Return the (X, Y) coordinate for the center point of the cell that contains the specified text.  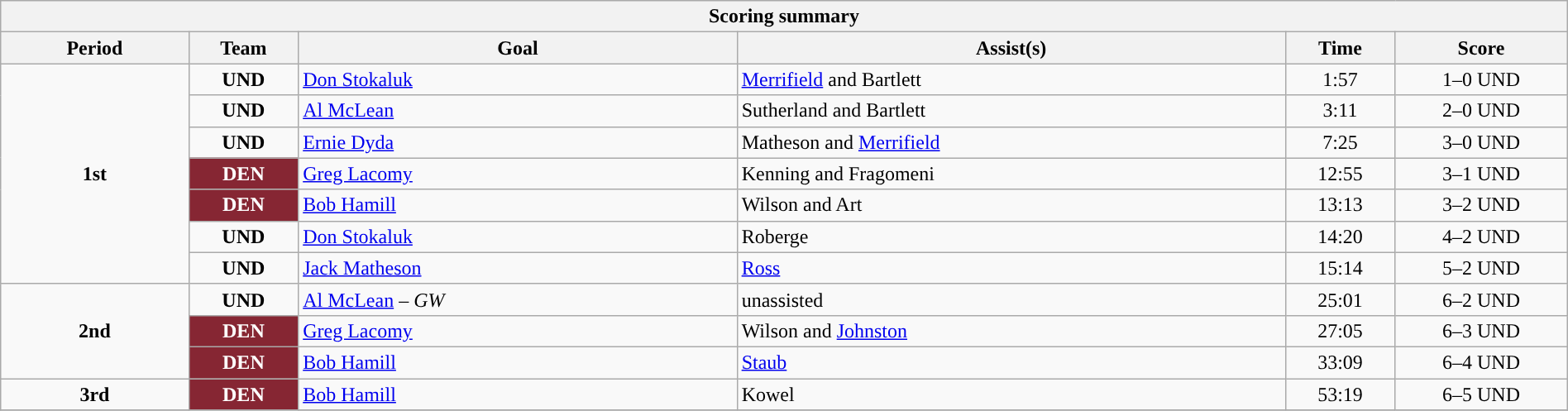
Al McLean – GW (518, 299)
Wilson and Johnston (1011, 331)
Assist(s) (1011, 48)
27:05 (1340, 331)
2–0 UND (1481, 111)
1–0 UND (1481, 79)
33:09 (1340, 362)
14:20 (1340, 237)
Time (1340, 48)
Jack Matheson (518, 268)
Matheson and Merrifield (1011, 142)
4–2 UND (1481, 237)
Merrifield and Bartlett (1011, 79)
Ross (1011, 268)
Roberge (1011, 237)
25:01 (1340, 299)
Al McLean (518, 111)
3–0 UND (1481, 142)
2nd (94, 331)
Kowel (1011, 394)
Team (243, 48)
3–1 UND (1481, 174)
Ernie Dyda (518, 142)
Sutherland and Bartlett (1011, 111)
53:19 (1340, 394)
6–5 UND (1481, 394)
6–2 UND (1481, 299)
Staub (1011, 362)
Period (94, 48)
unassisted (1011, 299)
Score (1481, 48)
6–3 UND (1481, 331)
5–2 UND (1481, 268)
3:11 (1340, 111)
12:55 (1340, 174)
Wilson and Art (1011, 205)
13:13 (1340, 205)
15:14 (1340, 268)
Kenning and Fragomeni (1011, 174)
6–4 UND (1481, 362)
Goal (518, 48)
1st (94, 174)
Scoring summary (784, 17)
3rd (94, 394)
7:25 (1340, 142)
3–2 UND (1481, 205)
1:57 (1340, 79)
